Locate the cell with the specified text and output its [X, Y] center coordinate. 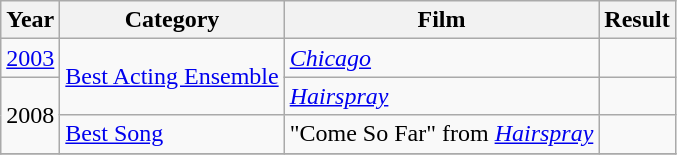
2003 [30, 58]
2008 [30, 115]
"Come So Far" from Hairspray [442, 134]
Best Song [172, 134]
Best Acting Ensemble [172, 77]
Year [30, 20]
Result [637, 20]
Hairspray [442, 96]
Chicago [442, 58]
Category [172, 20]
Film [442, 20]
